Return [X, Y] of the center of cell containing provided text 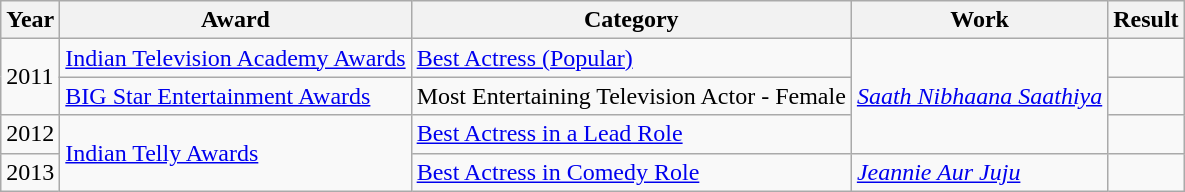
Work [979, 20]
Most Entertaining Television Actor - Female [631, 96]
Best Actress in Comedy Role [631, 172]
Best Actress in a Lead Role [631, 134]
Saath Nibhaana Saathiya [979, 96]
Indian Telly Awards [236, 153]
Award [236, 20]
Jeannie Aur Juju [979, 172]
2012 [30, 134]
2013 [30, 172]
Best Actress (Popular) [631, 58]
2011 [30, 77]
BIG Star Entertainment Awards [236, 96]
Category [631, 20]
Result [1146, 20]
Year [30, 20]
Indian Television Academy Awards [236, 58]
